For the text-containing cell, return its midpoint in (x, y) coordinate format. 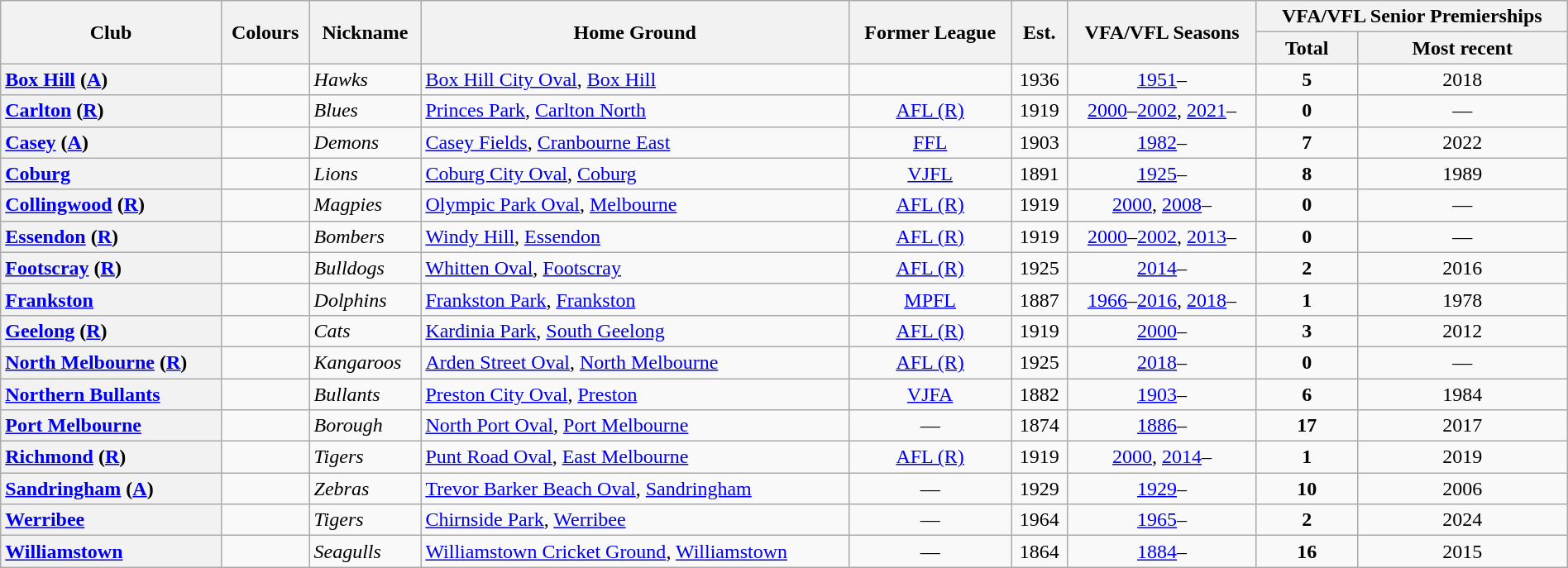
Williamstown Cricket Ground, Williamstown (635, 551)
Frankston Park, Frankston (635, 299)
1978 (1462, 299)
Sandringham (A) (111, 489)
Olympic Park Oval, Melbourne (635, 205)
1925– (1162, 174)
Box Hill City Oval, Box Hill (635, 79)
1882 (1040, 394)
2017 (1462, 426)
Seagulls (366, 551)
2000, 2008– (1162, 205)
Borough (366, 426)
Nickname (366, 32)
2016 (1462, 268)
1966–2016, 2018– (1162, 299)
Essendon (R) (111, 236)
Most recent (1462, 48)
Club (111, 32)
VJFA (930, 394)
6 (1307, 394)
7 (1307, 142)
Est. (1040, 32)
Punt Road Oval, East Melbourne (635, 457)
Bullants (366, 394)
2000–2002, 2013– (1162, 236)
1989 (1462, 174)
5 (1307, 79)
1951– (1162, 79)
1886– (1162, 426)
Zebras (366, 489)
Colours (265, 32)
1903– (1162, 394)
1887 (1040, 299)
Dolphins (366, 299)
VFA/VFL Seasons (1162, 32)
1884– (1162, 551)
2014– (1162, 268)
2018 (1462, 79)
Princes Park, Carlton North (635, 111)
1864 (1040, 551)
Williamstown (111, 551)
Port Melbourne (111, 426)
Casey (A) (111, 142)
VFA/VFL Senior Premierships (1412, 17)
1982– (1162, 142)
2006 (1462, 489)
1984 (1462, 394)
Coburg City Oval, Coburg (635, 174)
Former League (930, 32)
1929 (1040, 489)
Coburg (111, 174)
1874 (1040, 426)
1964 (1040, 520)
10 (1307, 489)
North Melbourne (R) (111, 362)
2024 (1462, 520)
Trevor Barker Beach Oval, Sandringham (635, 489)
Werribee (111, 520)
16 (1307, 551)
Demons (366, 142)
Frankston (111, 299)
Collingwood (R) (111, 205)
2000– (1162, 331)
2019 (1462, 457)
1891 (1040, 174)
1965– (1162, 520)
3 (1307, 331)
2012 (1462, 331)
VJFL (930, 174)
2015 (1462, 551)
Arden Street Oval, North Melbourne (635, 362)
Bombers (366, 236)
Blues (366, 111)
North Port Oval, Port Melbourne (635, 426)
MPFL (930, 299)
Hawks (366, 79)
Home Ground (635, 32)
Geelong (R) (111, 331)
Footscray (R) (111, 268)
Carlton (R) (111, 111)
17 (1307, 426)
Preston City Oval, Preston (635, 394)
Northern Bullants (111, 394)
2018– (1162, 362)
Kangaroos (366, 362)
Bulldogs (366, 268)
2000, 2014– (1162, 457)
8 (1307, 174)
Casey Fields, Cranbourne East (635, 142)
1929– (1162, 489)
2022 (1462, 142)
Whitten Oval, Footscray (635, 268)
Kardinia Park, South Geelong (635, 331)
Cats (366, 331)
1936 (1040, 79)
Total (1307, 48)
Lions (366, 174)
1903 (1040, 142)
Richmond (R) (111, 457)
Windy Hill, Essendon (635, 236)
Magpies (366, 205)
2000–2002, 2021– (1162, 111)
Chirnside Park, Werribee (635, 520)
Box Hill (A) (111, 79)
FFL (930, 142)
